Identify which cell holds the provided text, then report its [x, y] central coordinate. 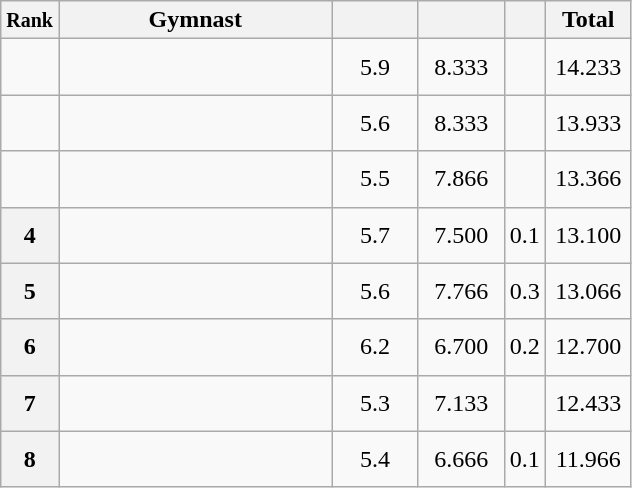
Rank [30, 20]
12.433 [588, 403]
4 [30, 235]
13.366 [588, 179]
Total [588, 20]
0.2 [524, 347]
6.666 [461, 459]
5.3 [375, 403]
7.133 [461, 403]
5.9 [375, 67]
13.066 [588, 291]
13.933 [588, 123]
5.4 [375, 459]
7.500 [461, 235]
0.3 [524, 291]
8 [30, 459]
Gymnast [195, 20]
6 [30, 347]
13.100 [588, 235]
7.866 [461, 179]
5.5 [375, 179]
5.7 [375, 235]
11.966 [588, 459]
14.233 [588, 67]
6.700 [461, 347]
7 [30, 403]
5 [30, 291]
6.2 [375, 347]
7.766 [461, 291]
12.700 [588, 347]
